Search for the cell housing the specified text and yield its [x, y] center coordinate. 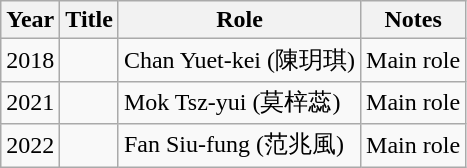
Mok Tsz-yui (莫梓蕊) [239, 102]
2018 [30, 60]
Year [30, 20]
2022 [30, 146]
Title [90, 20]
Fan Siu-fung (范兆風) [239, 146]
Chan Yuet-kei (陳玥琪) [239, 60]
Notes [414, 20]
2021 [30, 102]
Role [239, 20]
